Scan for the cell matching the given text and deliver its (x, y) coordinate at center. 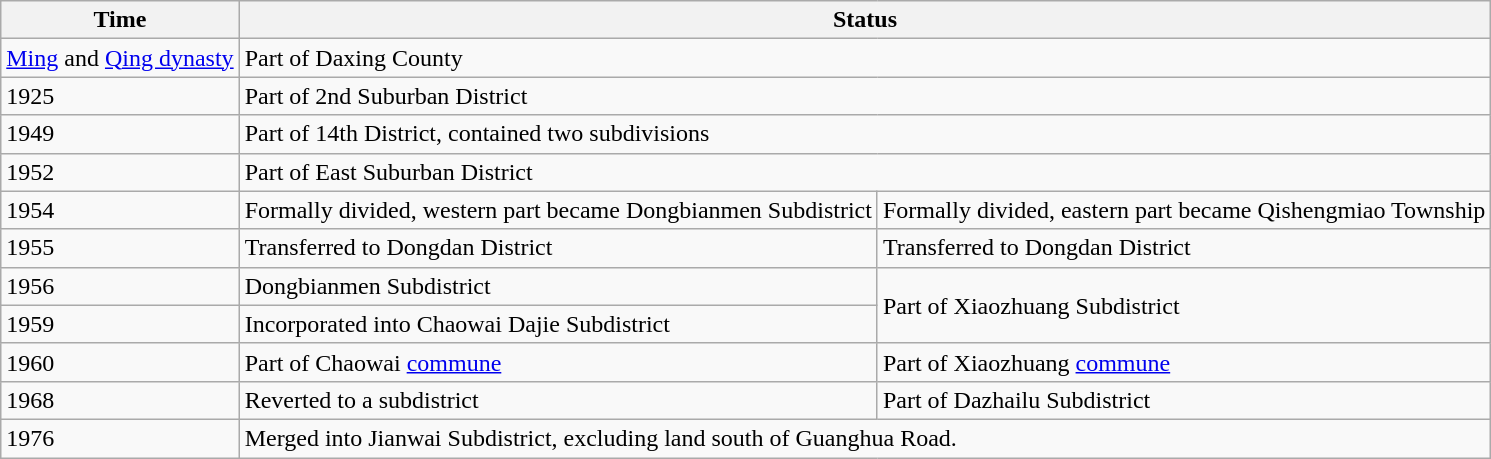
Formally divided, western part became Dongbianmen Subdistrict (558, 210)
Part of Daxing County (865, 58)
1954 (120, 210)
Part of East Suburban District (865, 172)
Part of 14th District, contained two subdivisions (865, 134)
Dongbianmen Subdistrict (558, 286)
1925 (120, 96)
Formally divided, eastern part became Qishengmiao Township (1184, 210)
Part of Dazhailu Subdistrict (1184, 400)
Part of Xiaozhuang Subdistrict (1184, 305)
Ming and Qing dynasty (120, 58)
1959 (120, 324)
Part of Xiaozhuang commune (1184, 362)
Merged into Jianwai Subdistrict, excluding land south of Guanghua Road. (865, 438)
1968 (120, 400)
1956 (120, 286)
Time (120, 20)
1960 (120, 362)
Reverted to a subdistrict (558, 400)
1949 (120, 134)
Part of 2nd Suburban District (865, 96)
1976 (120, 438)
1955 (120, 248)
Part of Chaowai commune (558, 362)
1952 (120, 172)
Status (865, 20)
Incorporated into Chaowai Dajie Subdistrict (558, 324)
